Capture the cell that displays the provided text and extract its (x, y) central coordinate. 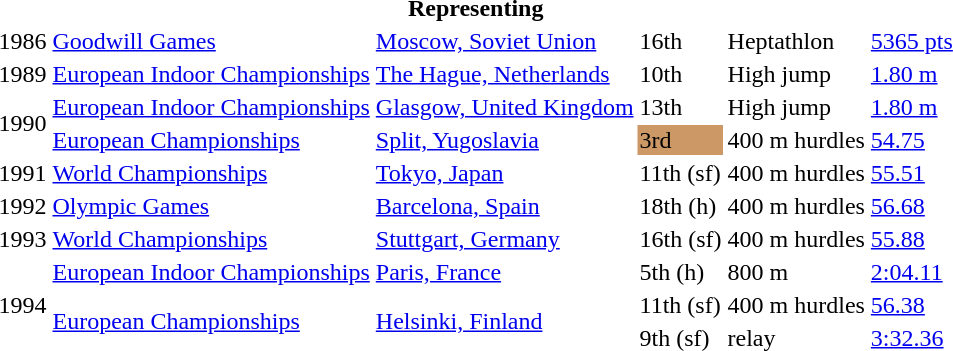
European Championships (211, 140)
Tokyo, Japan (504, 173)
16th (sf) (680, 239)
800 m (796, 272)
Moscow, Soviet Union (504, 41)
Paris, France (504, 272)
18th (h) (680, 206)
The Hague, Netherlands (504, 74)
10th (680, 74)
5th (h) (680, 272)
Split, Yugoslavia (504, 140)
Barcelona, Spain (504, 206)
Glasgow, United Kingdom (504, 107)
13th (680, 107)
Heptathlon (796, 41)
Stuttgart, Germany (504, 239)
Olympic Games (211, 206)
3rd (680, 140)
16th (680, 41)
Goodwill Games (211, 41)
